Provide the (x, y) coordinate of the cell's center where the given text is located.  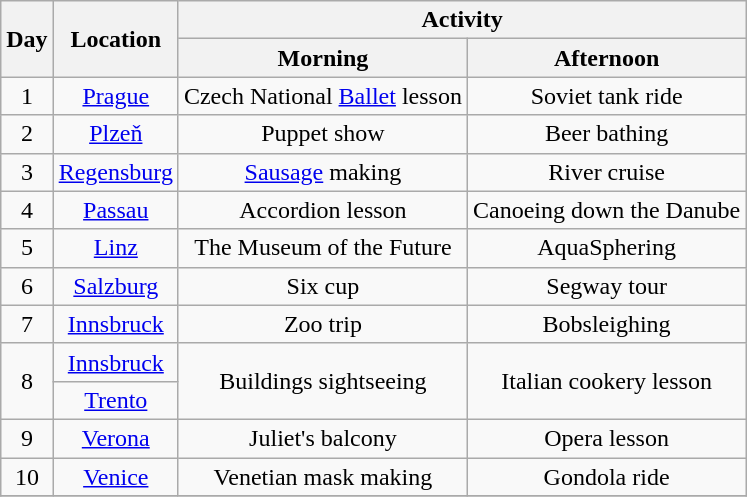
Buildings sightseeing (322, 381)
Gondola ride (606, 477)
Trento (116, 400)
Juliet's balcony (322, 438)
4 (27, 210)
Linz (116, 248)
Zoo trip (322, 324)
Activity (462, 20)
Venetian mask making (322, 477)
Six cup (322, 286)
Accordion lesson (322, 210)
Verona (116, 438)
The Museum of the Future (322, 248)
Segway tour (606, 286)
Puppet show (322, 134)
2 (27, 134)
Opera lesson (606, 438)
Czech National Ballet lesson (322, 96)
AquaSphering (606, 248)
Beer bathing (606, 134)
Location (116, 39)
9 (27, 438)
5 (27, 248)
10 (27, 477)
1 (27, 96)
Regensburg (116, 172)
Passau (116, 210)
Sausage making (322, 172)
River cruise (606, 172)
Canoeing down the Danube (606, 210)
Soviet tank ride (606, 96)
6 (27, 286)
Salzburg (116, 286)
8 (27, 381)
Afternoon (606, 58)
Day (27, 39)
Plzeň (116, 134)
Prague (116, 96)
Bobsleighing (606, 324)
Venice (116, 477)
Morning (322, 58)
7 (27, 324)
3 (27, 172)
Italian cookery lesson (606, 381)
